Pinpoint the cell where the given text exists, returning its (X, Y) midpoint coordinate. 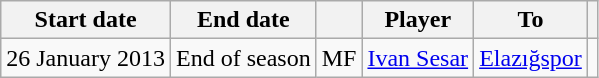
Elazığspor (531, 58)
Ivan Sesar (418, 58)
End of season (243, 58)
To (531, 20)
MF (339, 58)
Start date (86, 20)
26 January 2013 (86, 58)
Player (418, 20)
End date (243, 20)
